Search for the cell housing the specified text and yield its (X, Y) center coordinate. 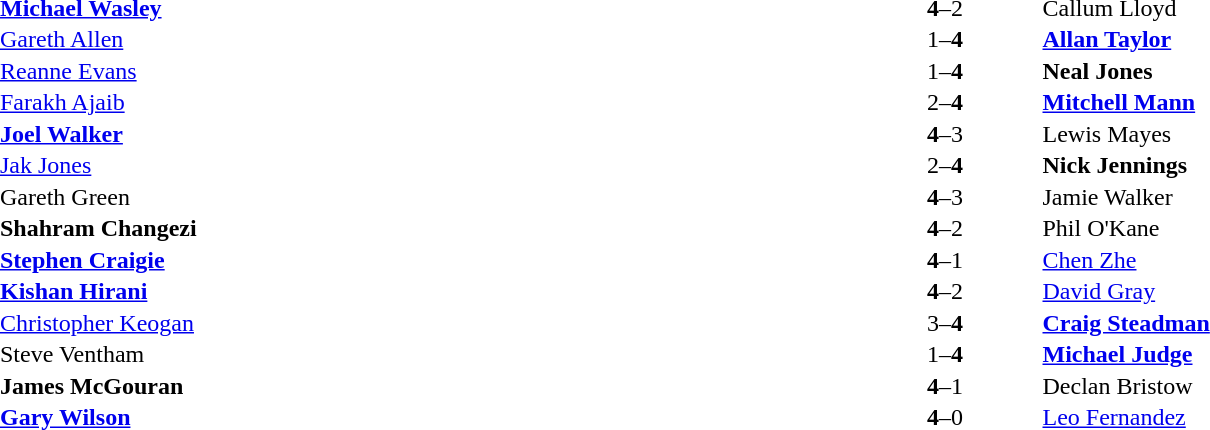
3–4 (944, 323)
